For the text-containing cell, return its midpoint in [x, y] coordinate format. 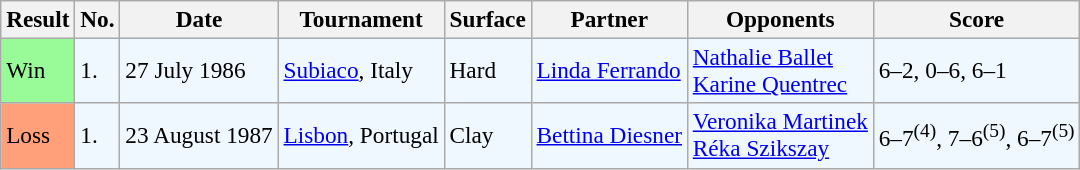
Hard [488, 70]
Surface [488, 19]
Linda Ferrando [609, 70]
Opponents [780, 19]
Date [199, 19]
23 August 1987 [199, 136]
Nathalie Ballet Karine Quentrec [780, 70]
Veronika Martinek Réka Szikszay [780, 136]
6–7(4), 7–6(5), 6–7(5) [976, 136]
Partner [609, 19]
Bettina Diesner [609, 136]
Subiaco, Italy [361, 70]
Tournament [361, 19]
Win [38, 70]
27 July 1986 [199, 70]
Result [38, 19]
No. [98, 19]
Score [976, 19]
Clay [488, 136]
6–2, 0–6, 6–1 [976, 70]
Lisbon, Portugal [361, 136]
Loss [38, 136]
